Determine the (x, y) coordinate at the center of the cell enclosing the given text.  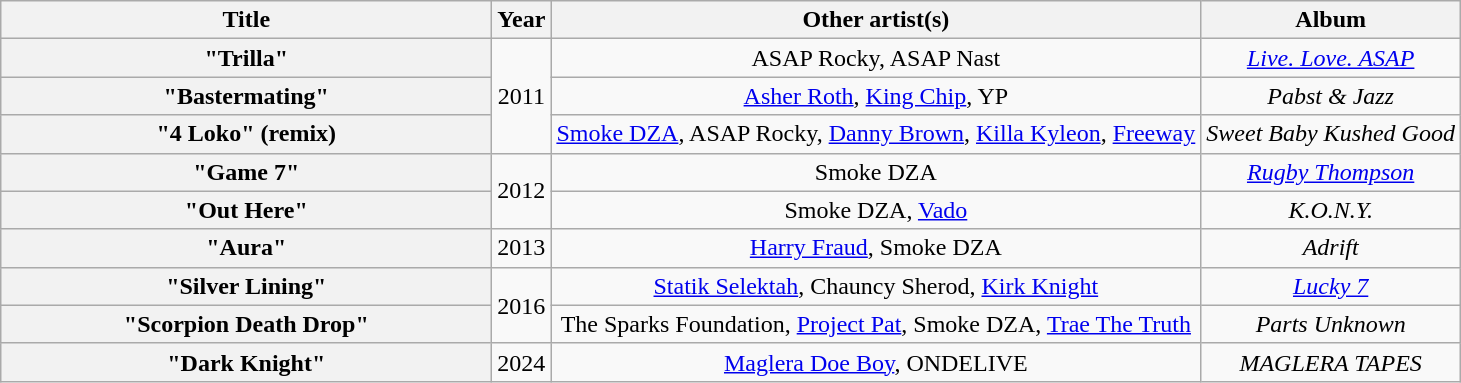
Other artist(s) (876, 20)
Smoke DZA, Vado (876, 210)
MAGLERA TAPES (1331, 362)
"Aura" (246, 248)
Adrift (1331, 248)
2024 (522, 362)
The Sparks Foundation, Project Pat, Smoke DZA, Trae The Truth (876, 324)
K.O.N.Y. (1331, 210)
Album (1331, 20)
Pabst & Jazz (1331, 96)
Maglera Doe Boy, ONDELIVE (876, 362)
"Silver Lining" (246, 286)
Sweet Baby Kushed Good (1331, 134)
Live. Love. ASAP (1331, 58)
ASAP Rocky, ASAP Nast (876, 58)
2011 (522, 96)
2016 (522, 305)
Year (522, 20)
2013 (522, 248)
"Trilla" (246, 58)
Rugby Thompson (1331, 172)
Title (246, 20)
"Game 7" (246, 172)
Smoke DZA (876, 172)
Parts Unknown (1331, 324)
Lucky 7 (1331, 286)
Smoke DZA, ASAP Rocky, Danny Brown, Killa Kyleon, Freeway (876, 134)
"Dark Knight" (246, 362)
"Out Here" (246, 210)
2012 (522, 191)
Harry Fraud, Smoke DZA (876, 248)
"Scorpion Death Drop" (246, 324)
Asher Roth, King Chip, YP (876, 96)
"4 Loko" (remix) (246, 134)
Statik Selektah, Chauncy Sherod, Kirk Knight (876, 286)
"Bastermating" (246, 96)
